Pinpoint the cell where the given text exists, returning its (x, y) midpoint coordinate. 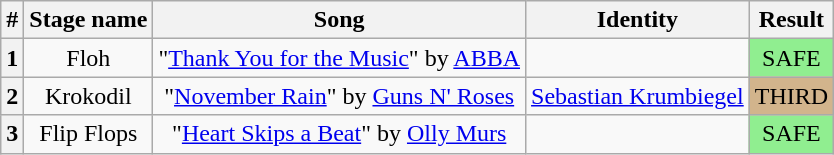
Stage name (88, 20)
1 (12, 58)
"Thank You for the Music" by ABBA (340, 58)
THIRD (791, 96)
Result (791, 20)
3 (12, 134)
Floh (88, 58)
"November Rain" by Guns N' Roses (340, 96)
Krokodil (88, 96)
# (12, 20)
Song (340, 20)
"Heart Skips a Beat" by Olly Murs (340, 134)
Identity (638, 20)
2 (12, 96)
Flip Flops (88, 134)
Sebastian Krumbiegel (638, 96)
